Detect which cell encompasses the target text, then output its [x, y] center coordinate. 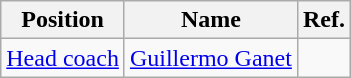
Position [63, 20]
Name [210, 20]
Ref. [324, 20]
Guillermo Ganet [210, 58]
Head coach [63, 58]
